Provide the [x, y] coordinate of the cell's center where the given text is located.  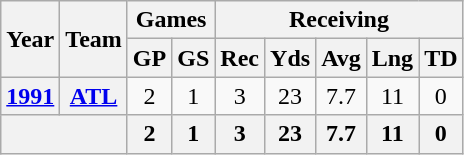
GS [194, 58]
Yds [290, 58]
Avg [342, 58]
Rec [240, 58]
GP [149, 58]
1991 [30, 96]
Games [170, 20]
Year [30, 39]
Lng [392, 58]
ATL [94, 96]
TD [441, 58]
Receiving [339, 20]
Team [94, 39]
